Detect which cell encompasses the target text, then output its [x, y] center coordinate. 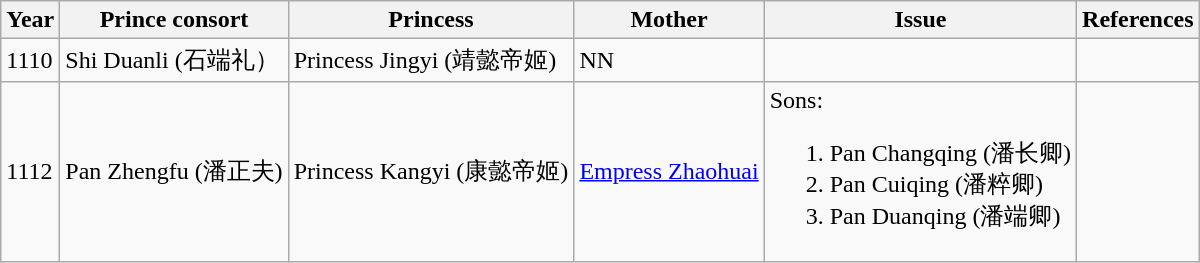
Sons:Pan Changqing (潘长卿)Pan Cuiqing (潘粹卿)Pan Duanqing (潘端卿) [920, 172]
Princess [431, 20]
Issue [920, 20]
Year [30, 20]
Princess Jingyi (靖懿帝姬) [431, 60]
NN [669, 60]
Empress Zhaohuai [669, 172]
Mother [669, 20]
1110 [30, 60]
Pan Zhengfu (潘正夫) [174, 172]
References [1138, 20]
1112 [30, 172]
Prince consort [174, 20]
Princess Kangyi (康懿帝姬) [431, 172]
Shi Duanli (石端礼） [174, 60]
